Pinpoint the cell where the given text exists, returning its [x, y] midpoint coordinate. 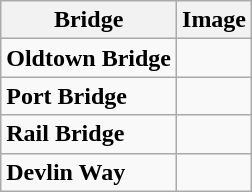
Devlin Way [89, 172]
Image [214, 20]
Rail Bridge [89, 134]
Oldtown Bridge [89, 58]
Bridge [89, 20]
Port Bridge [89, 96]
